Determine the (X, Y) coordinate at the center of the cell enclosing the given text.  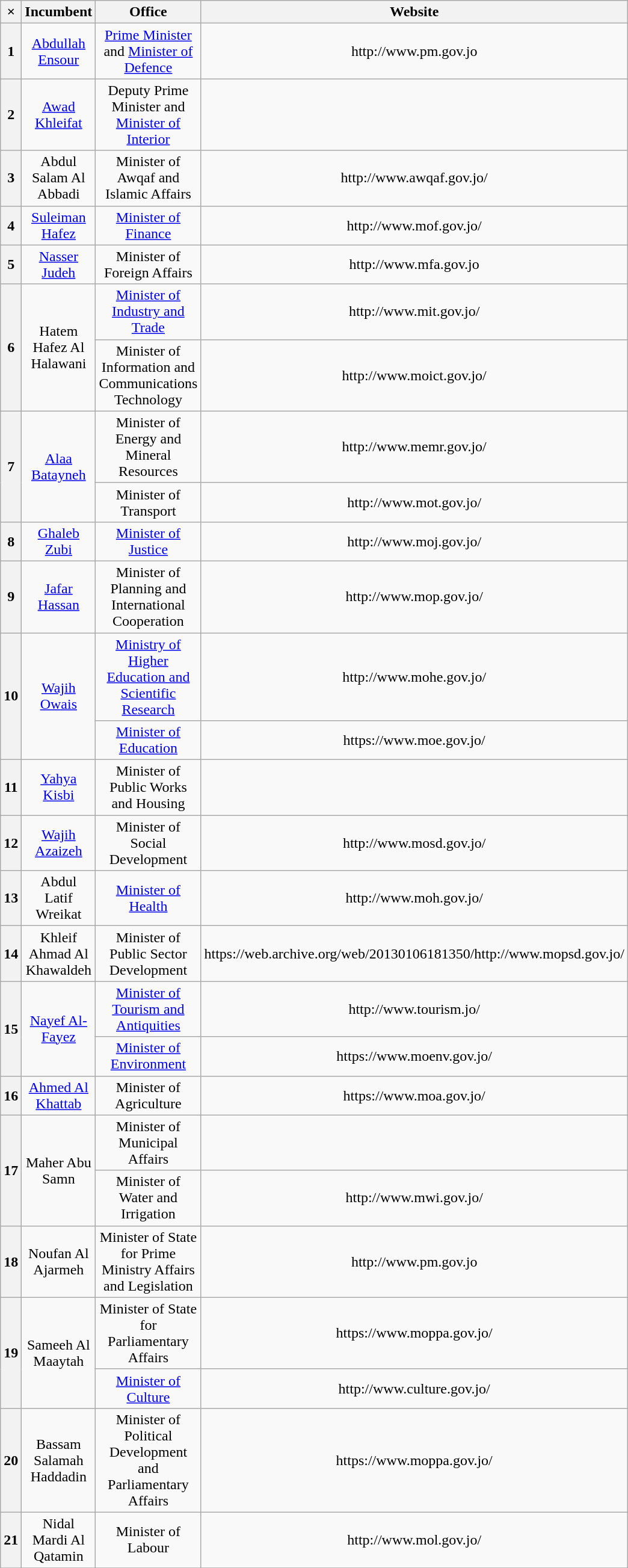
Minister of Justice (148, 542)
15 (11, 1029)
Nayef Al-Fayez (59, 1029)
http://www.moj.gov.jo/ (414, 542)
Nidal Mardi Al Qatamin (59, 1540)
http://www.memr.gov.jo/ (414, 446)
Minister of State for Parliamentary Affairs (148, 1333)
Minister of Public Sector Development (148, 954)
Minister of Education (148, 740)
Minister of Industry and Trade (148, 312)
Minister of Political Development and Parliamentary Affairs (148, 1460)
Minister of Foreign Affairs (148, 265)
Bassam Salamah Haddadin (59, 1460)
Nasser Judeh (59, 265)
http://www.mop.gov.jo/ (414, 597)
16 (11, 1095)
Minister of Transport (148, 502)
Minister of Tourism and Antiquities (148, 1009)
Deputy Prime Minister and Minister of Interior (148, 114)
http://www.mot.gov.jo/ (414, 502)
https://www.moenv.gov.jo/ (414, 1057)
11 (11, 788)
14 (11, 954)
https://www.moa.gov.jo/ (414, 1095)
Website (414, 12)
Minister of Public Works and Housing (148, 788)
Minister of Health (148, 898)
Minister of Environment (148, 1057)
12 (11, 843)
Ahmed Al Khattab (59, 1095)
Sameeh Al Maaytah (59, 1353)
http://www.moh.gov.jo/ (414, 898)
17 (11, 1170)
Incumbent (59, 12)
http://www.mohe.gov.jo/ (414, 677)
Minister of Agriculture (148, 1095)
3 (11, 178)
6 (11, 348)
Abdullah Ensour (59, 51)
http://www.mof.gov.jo/ (414, 225)
21 (11, 1540)
2 (11, 114)
Ministry of Higher Education and Scientific Research (148, 677)
9 (11, 597)
Minister of Awqaf and Islamic Affairs (148, 178)
13 (11, 898)
Minister of Information and Communications Technology (148, 375)
4 (11, 225)
Minister of Finance (148, 225)
20 (11, 1460)
Hatem Hafez Al Halawani (59, 348)
Yahya Kisbi (59, 788)
7 (11, 466)
1 (11, 51)
http://www.moict.gov.jo/ (414, 375)
http://www.mit.gov.jo/ (414, 312)
Ghaleb Zubi (59, 542)
Khleif Ahmad Al Khawaldeh (59, 954)
Suleiman Hafez (59, 225)
http://www.mfa.gov.jo (414, 265)
Abdul Latif Wreikat (59, 898)
Wajih Owais (59, 697)
Jafar Hassan (59, 597)
http://www.culture.gov.jo/ (414, 1389)
× (11, 12)
Wajih Azaizeh (59, 843)
https://web.archive.org/web/20130106181350/http://www.mopsd.gov.jo/ (414, 954)
http://www.tourism.jo/ (414, 1009)
http://www.mol.gov.jo/ (414, 1540)
Maher Abu Samn (59, 1170)
Minister of Planning and International Cooperation (148, 597)
Minister of Water and Irrigation (148, 1198)
http://www.mwi.gov.jo/ (414, 1198)
Awad Khleifat (59, 114)
Minister of Municipal Affairs (148, 1143)
http://www.awqaf.gov.jo/ (414, 178)
Minister of Social Development (148, 843)
5 (11, 265)
8 (11, 542)
Prime Minister and Minister of Defence (148, 51)
https://www.moe.gov.jo/ (414, 740)
18 (11, 1261)
Abdul Salam Al Abbadi (59, 178)
http://www.mosd.gov.jo/ (414, 843)
Minister of Labour (148, 1540)
10 (11, 697)
Noufan Al Ajarmeh (59, 1261)
Minister of State for Prime Ministry Affairs and Legislation (148, 1261)
Alaa Batayneh (59, 466)
Office (148, 12)
19 (11, 1353)
Minister of Energy and Mineral Resources (148, 446)
Minister of Culture (148, 1389)
